From the cell containing the given text, extract its center point as (x, y) coordinate. 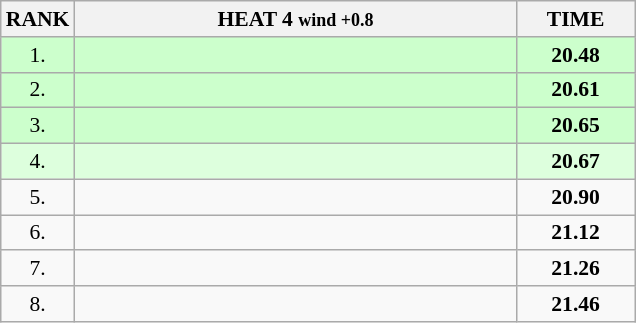
3. (38, 126)
20.67 (576, 162)
TIME (576, 19)
6. (38, 233)
5. (38, 197)
2. (38, 90)
20.90 (576, 197)
1. (38, 55)
4. (38, 162)
21.26 (576, 269)
21.46 (576, 304)
20.61 (576, 90)
20.48 (576, 55)
7. (38, 269)
20.65 (576, 126)
RANK (38, 19)
21.12 (576, 233)
8. (38, 304)
HEAT 4 wind +0.8 (295, 19)
